Search for the cell housing the specified text and yield its [x, y] center coordinate. 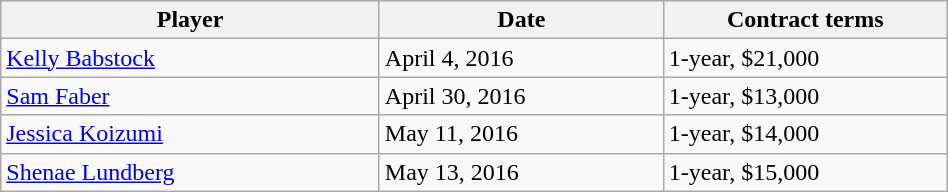
Date [521, 20]
1-year, $13,000 [805, 96]
Jessica Koizumi [190, 134]
May 13, 2016 [521, 172]
May 11, 2016 [521, 134]
Sam Faber [190, 96]
1-year, $21,000 [805, 58]
Contract terms [805, 20]
Kelly Babstock [190, 58]
1-year, $14,000 [805, 134]
Player [190, 20]
April 4, 2016 [521, 58]
April 30, 2016 [521, 96]
Shenae Lundberg [190, 172]
1-year, $15,000 [805, 172]
